Return [X, Y] of the center of cell containing provided text 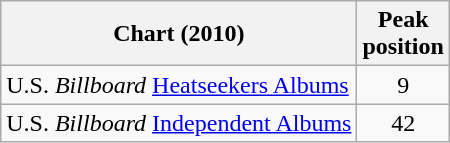
U.S. Billboard Independent Albums [179, 123]
42 [403, 123]
9 [403, 85]
U.S. Billboard Heatseekers Albums [179, 85]
Chart (2010) [179, 34]
Peak position [403, 34]
